From the cell containing the given text, extract its center point as [x, y] coordinate. 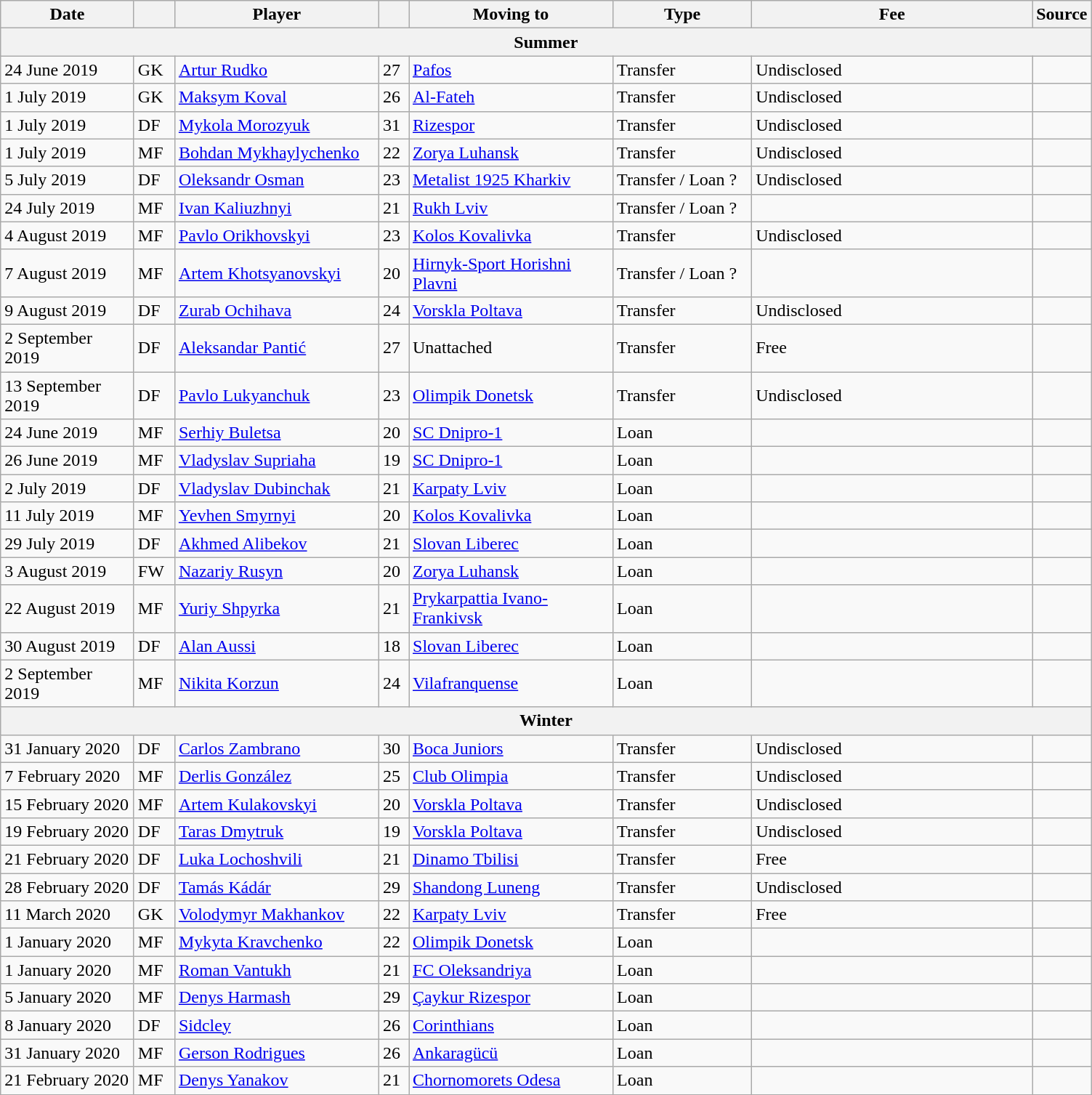
3 August 2019 [68, 571]
Derlis González [276, 776]
Volodymyr Makhankov [276, 915]
15 February 2020 [68, 804]
13 September 2019 [68, 395]
Zurab Ochihava [276, 310]
Vladyslav Supriaha [276, 461]
Pavlo Lukyanchuk [276, 395]
Bohdan Mykhaylychenko [276, 153]
Dinamo Tbilisi [510, 859]
Source [1062, 15]
28 February 2020 [68, 887]
Tamás Kádár [276, 887]
Yuriy Shpyrka [276, 609]
26 June 2019 [68, 461]
Unattached [510, 347]
8 January 2020 [68, 1025]
Date [68, 15]
7 August 2019 [68, 273]
Vilafranquense [510, 683]
Pafos [510, 70]
FW [154, 571]
Yevhen Smyrnyi [276, 516]
Winter [546, 721]
7 February 2020 [68, 776]
31 [394, 125]
Prykarpattia Ivano-Frankivsk [510, 609]
Al-Fateh [510, 97]
11 July 2019 [68, 516]
Oleksandr Osman [276, 180]
22 August 2019 [68, 609]
Vladyslav Dubinchak [276, 488]
Maksym Koval [276, 97]
9 August 2019 [68, 310]
Mykola Morozyuk [276, 125]
Moving to [510, 15]
Corinthians [510, 1025]
30 [394, 748]
Rukh Lviv [510, 208]
Roman Vantukh [276, 970]
Ivan Kaliuzhnyi [276, 208]
Alan Aussi [276, 646]
19 February 2020 [68, 831]
Taras Dmytruk [276, 831]
4 August 2019 [68, 235]
11 March 2020 [68, 915]
Nikita Korzun [276, 683]
25 [394, 776]
Aleksandar Pantić [276, 347]
Shandong Luneng [510, 887]
Denys Harmash [276, 998]
5 January 2020 [68, 998]
5 July 2019 [68, 180]
FC Oleksandriya [510, 970]
Sidcley [276, 1025]
Fee [892, 15]
Hirnyk-Sport Horishni Plavni [510, 273]
Metalist 1925 Kharkiv [510, 180]
Ankaragücü [510, 1053]
Luka Lochoshvili [276, 859]
Gerson Rodrigues [276, 1053]
Akhmed Alibekov [276, 544]
24 July 2019 [68, 208]
Pavlo Orikhovskyi [276, 235]
Boca Juniors [510, 748]
Type [683, 15]
Player [276, 15]
Denys Yanakov [276, 1080]
Artem Khotsyanovskyi [276, 273]
Chornomorets Odesa [510, 1080]
Rizespor [510, 125]
Nazariy Rusyn [276, 571]
Artur Rudko [276, 70]
Serhiy Buletsa [276, 433]
2 July 2019 [68, 488]
Club Olimpia [510, 776]
29 July 2019 [68, 544]
Artem Kulakovskyi [276, 804]
Carlos Zambrano [276, 748]
Mykyta Kravchenko [276, 942]
30 August 2019 [68, 646]
18 [394, 646]
Summer [546, 42]
Çaykur Rizespor [510, 998]
